Provide the [x, y] coordinate of the cell's center where the given text is located.  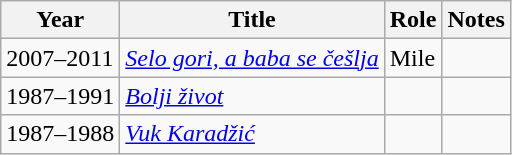
Selo gori, a baba se češlja [252, 58]
2007–2011 [60, 58]
Role [413, 20]
1987–1988 [60, 134]
Vuk Karadžić [252, 134]
1987–1991 [60, 96]
Notes [476, 20]
Title [252, 20]
Bolji život [252, 96]
Year [60, 20]
Mile [413, 58]
